Locate the cell with the specified text and output its (X, Y) center coordinate. 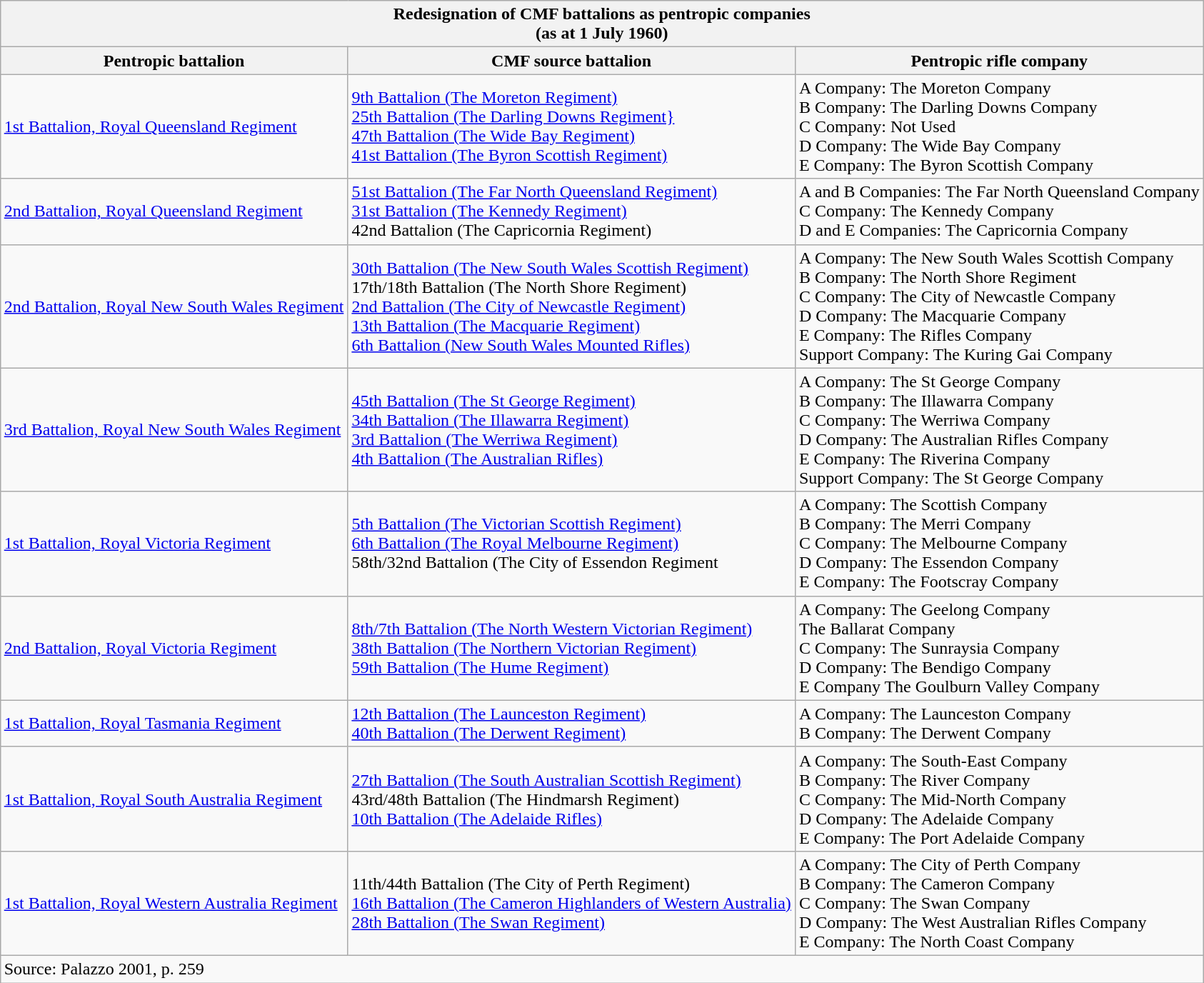
27th Battalion (The South Australian Scottish Regiment)43rd/48th Battalion (The Hindmarsh Regiment)10th Battalion (The Adelaide Rifles) (571, 799)
1st Battalion, Royal Tasmania Regiment (174, 723)
2nd Battalion, Royal Queensland Regiment (174, 211)
A Company: The Launceston CompanyB Company: The Derwent Company (999, 723)
A and B Companies: The Far North Queensland CompanyC Company: The Kennedy CompanyD and E Companies: The Capricornia Company (999, 211)
1st Battalion, Royal Western Australia Regiment (174, 903)
1st Battalion, Royal Queensland Regiment (174, 126)
A Company: The Geelong CompanyThe Ballarat CompanyC Company: The Sunraysia CompanyD Company: The Bendigo CompanyE Company The Goulburn Valley Company (999, 648)
12th Battalion (The Launceston Regiment)40th Battalion (The Derwent Regiment) (571, 723)
Source: Palazzo 2001, p. 259 (601, 969)
2nd Battalion, Royal New South Wales Regiment (174, 306)
1st Battalion, Royal Victoria Regiment (174, 544)
2nd Battalion, Royal Victoria Regiment (174, 648)
51st Battalion (The Far North Queensland Regiment)31st Battalion (The Kennedy Regiment)42nd Battalion (The Capricornia Regiment) (571, 211)
11th/44th Battalion (The City of Perth Regiment)16th Battalion (The Cameron Highlanders of Western Australia)28th Battalion (The Swan Regiment) (571, 903)
8th/7th Battalion (The North Western Victorian Regiment)38th Battalion (The Northern Victorian Regiment)59th Battalion (The Hume Regiment) (571, 648)
Pentropic rifle company (999, 61)
3rd Battalion, Royal New South Wales Regiment (174, 430)
5th Battalion (The Victorian Scottish Regiment)6th Battalion (The Royal Melbourne Regiment)58th/32nd Battalion (The City of Essendon Regiment (571, 544)
Pentropic battalion (174, 61)
1st Battalion, Royal South Australia Regiment (174, 799)
Redesignation of CMF battalions as pentropic companies(as at 1 July 1960) (601, 24)
CMF source battalion (571, 61)
